Locate the cell with the specified text and output its (X, Y) center coordinate. 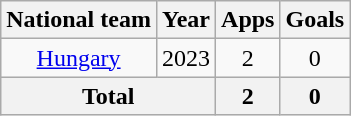
Year (186, 20)
2023 (186, 58)
Goals (315, 20)
Apps (248, 20)
Total (108, 96)
Hungary (79, 58)
National team (79, 20)
